Pinpoint the cell where the given text exists, returning its (X, Y) midpoint coordinate. 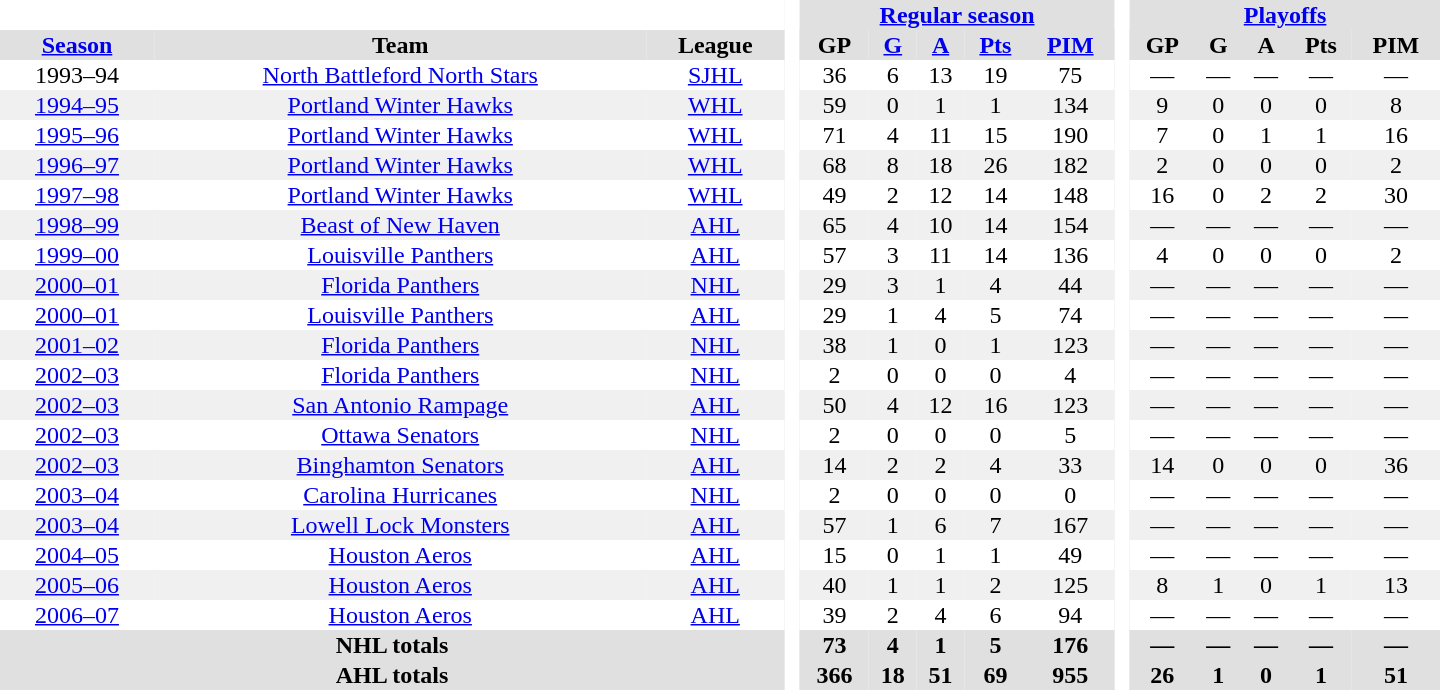
1999–00 (77, 255)
AHL totals (392, 675)
955 (1070, 675)
71 (834, 135)
Carolina Hurricanes (400, 495)
148 (1070, 195)
Season (77, 45)
134 (1070, 105)
125 (1070, 585)
2005–06 (77, 585)
Ottawa Senators (400, 435)
38 (834, 345)
1997–98 (77, 195)
44 (1070, 285)
1995–96 (77, 135)
League (714, 45)
2004–05 (77, 555)
30 (1396, 195)
Lowell Lock Monsters (400, 525)
154 (1070, 225)
Team (400, 45)
Playoffs (1285, 15)
65 (834, 225)
182 (1070, 165)
North Battleford North Stars (400, 75)
50 (834, 405)
136 (1070, 255)
Beast of New Haven (400, 225)
68 (834, 165)
74 (1070, 315)
NHL totals (392, 645)
176 (1070, 645)
10 (941, 225)
9 (1162, 105)
40 (834, 585)
167 (1070, 525)
San Antonio Rampage (400, 405)
39 (834, 615)
1994–95 (77, 105)
73 (834, 645)
75 (1070, 75)
59 (834, 105)
19 (995, 75)
1998–99 (77, 225)
366 (834, 675)
33 (1070, 465)
2006–07 (77, 615)
1996–97 (77, 165)
190 (1070, 135)
69 (995, 675)
Binghamton Senators (400, 465)
Regular season (957, 15)
2001–02 (77, 345)
1993–94 (77, 75)
SJHL (714, 75)
94 (1070, 615)
